Return [X, Y] of the center of cell containing provided text 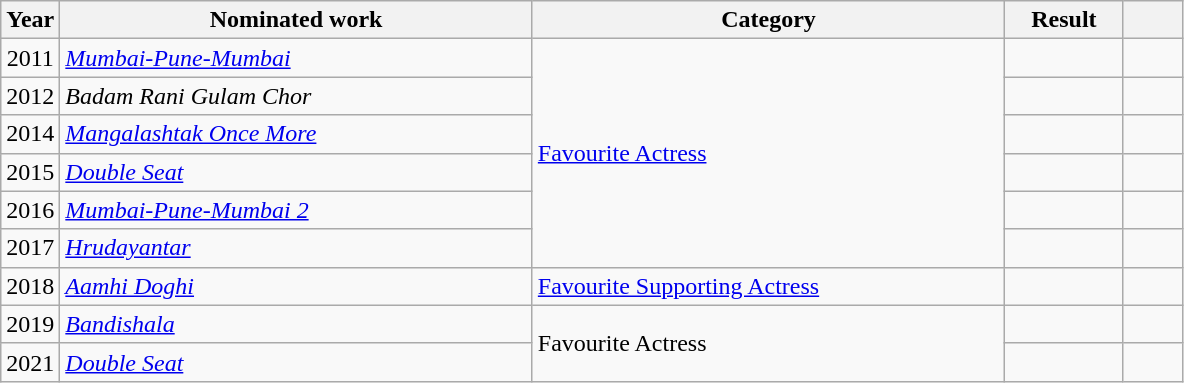
Badam Rani Gulam Chor [296, 96]
2011 [30, 58]
2012 [30, 96]
Category [768, 20]
Bandishala [296, 324]
Mangalashtak Once More [296, 134]
Aamhi Doghi [296, 286]
2019 [30, 324]
2016 [30, 210]
Favourite Supporting Actress [768, 286]
Nominated work [296, 20]
Mumbai-Pune-Mumbai 2 [296, 210]
2017 [30, 248]
2014 [30, 134]
Hrudayantar [296, 248]
2015 [30, 172]
2021 [30, 362]
Mumbai-Pune-Mumbai [296, 58]
Result [1064, 20]
2018 [30, 286]
Year [30, 20]
